For the text-containing cell, return its midpoint in [x, y] coordinate format. 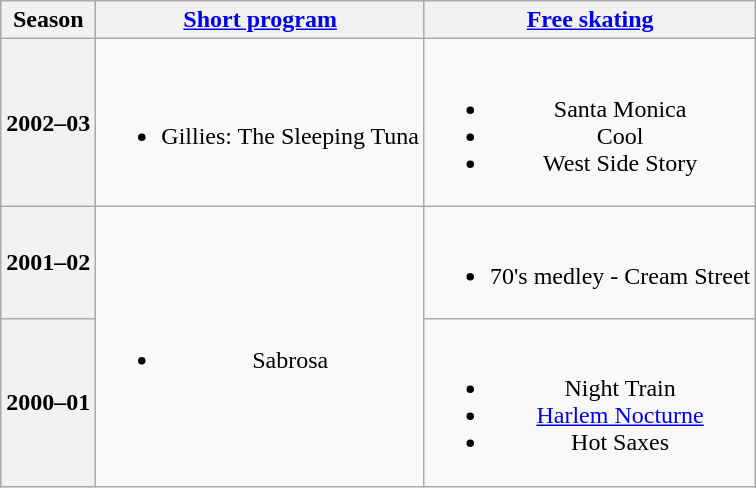
Santa Monica Cool West Side Story [590, 122]
2001–02 [48, 262]
Gillies: The Sleeping Tuna [260, 122]
Free skating [590, 20]
Sabrosa [260, 346]
70's medley - Cream Street [590, 262]
Short program [260, 20]
Night Train Harlem Nocturne Hot Saxes [590, 402]
Season [48, 20]
2000–01 [48, 402]
2002–03 [48, 122]
